Detect which cell encompasses the target text, then output its [x, y] center coordinate. 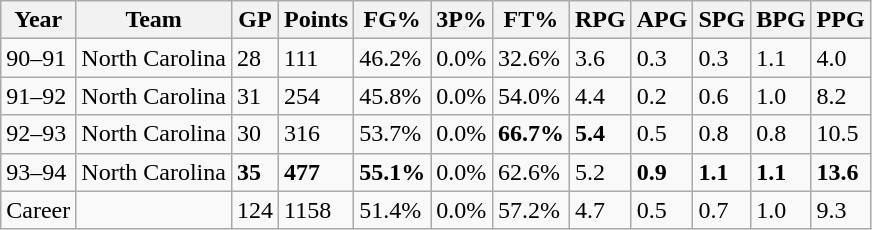
92–93 [38, 134]
Year [38, 20]
Team [154, 20]
51.4% [392, 210]
4.0 [840, 58]
GP [254, 20]
8.2 [840, 96]
0.9 [662, 172]
3.6 [600, 58]
BPG [781, 20]
124 [254, 210]
316 [316, 134]
30 [254, 134]
5.4 [600, 134]
RPG [600, 20]
Career [38, 210]
57.2% [530, 210]
FG% [392, 20]
1158 [316, 210]
5.2 [600, 172]
111 [316, 58]
91–92 [38, 96]
46.2% [392, 58]
31 [254, 96]
54.0% [530, 96]
477 [316, 172]
FT% [530, 20]
0.6 [722, 96]
90–91 [38, 58]
66.7% [530, 134]
55.1% [392, 172]
62.6% [530, 172]
3P% [462, 20]
254 [316, 96]
9.3 [840, 210]
APG [662, 20]
10.5 [840, 134]
53.7% [392, 134]
13.6 [840, 172]
4.4 [600, 96]
28 [254, 58]
45.8% [392, 96]
93–94 [38, 172]
0.7 [722, 210]
32.6% [530, 58]
35 [254, 172]
4.7 [600, 210]
Points [316, 20]
SPG [722, 20]
PPG [840, 20]
0.2 [662, 96]
